Scan for the cell matching the given text and deliver its (X, Y) coordinate at center. 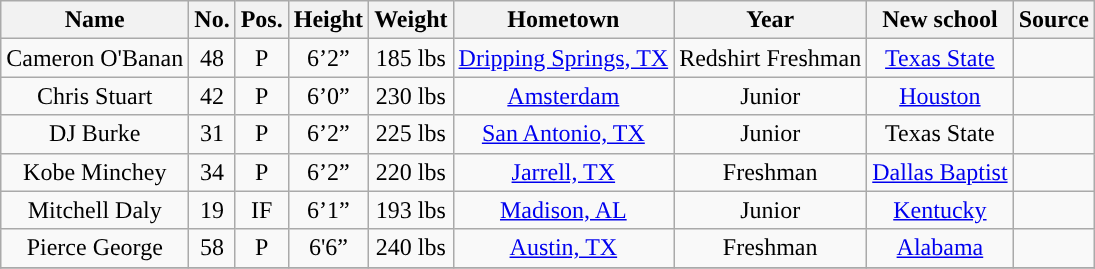
Height (328, 20)
185 lbs (411, 58)
Dallas Baptist (940, 172)
31 (212, 134)
Alabama (940, 248)
58 (212, 248)
Kobe Minchey (95, 172)
IF (262, 210)
Mitchell Daly (95, 210)
Cameron O'Banan (95, 58)
No. (212, 20)
42 (212, 96)
6'6” (328, 248)
34 (212, 172)
Austin, TX (564, 248)
Amsterdam (564, 96)
Redshirt Freshman (770, 58)
Kentucky (940, 210)
230 lbs (411, 96)
225 lbs (411, 134)
Houston (940, 96)
Dripping Springs, TX (564, 58)
48 (212, 58)
Year (770, 20)
Source (1054, 20)
Pos. (262, 20)
6’0” (328, 96)
Pierce George (95, 248)
193 lbs (411, 210)
19 (212, 210)
Chris Stuart (95, 96)
Name (95, 20)
DJ Burke (95, 134)
6’1” (328, 210)
Madison, AL (564, 210)
220 lbs (411, 172)
Jarrell, TX (564, 172)
Weight (411, 20)
New school (940, 20)
240 lbs (411, 248)
San Antonio, TX (564, 134)
Hometown (564, 20)
